Detect which cell encompasses the target text, then output its [X, Y] center coordinate. 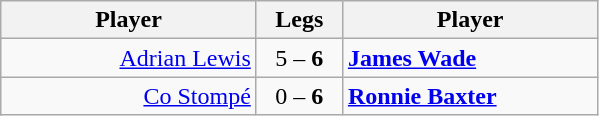
Co Stompé [129, 96]
0 – 6 [299, 96]
Adrian Lewis [129, 58]
Legs [299, 20]
Ronnie Baxter [470, 96]
James Wade [470, 58]
5 – 6 [299, 58]
